Scan for the cell matching the given text and deliver its (X, Y) coordinate at center. 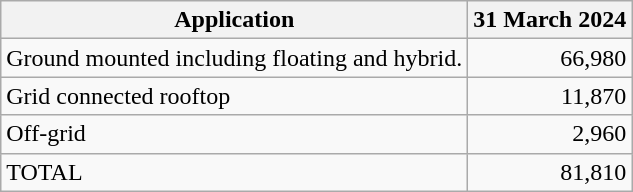
TOTAL (234, 172)
11,870 (550, 96)
81,810 (550, 172)
Grid connected rooftop (234, 96)
31 March 2024 (550, 20)
Application (234, 20)
Off-grid (234, 134)
66,980 (550, 58)
Ground mounted including floating and hybrid. (234, 58)
2,960 (550, 134)
